Scan for the cell matching the given text and deliver its [x, y] coordinate at center. 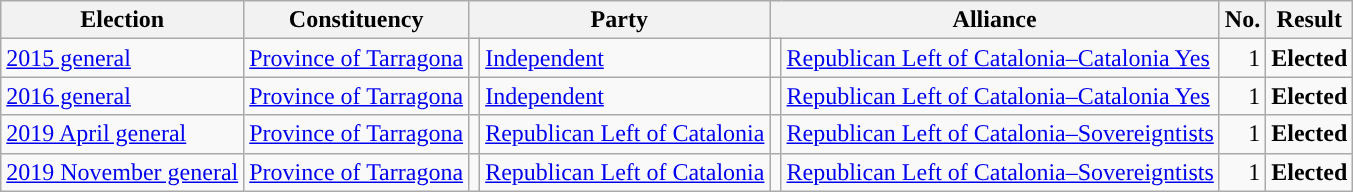
2015 general [122, 58]
Result [1310, 20]
Constituency [356, 20]
Alliance [994, 20]
Party [620, 20]
Election [122, 20]
No. [1242, 20]
2019 April general [122, 134]
2016 general [122, 96]
2019 November general [122, 172]
